Detect which cell encompasses the target text, then output its [x, y] center coordinate. 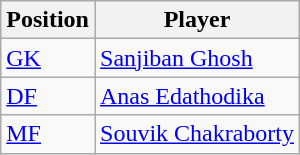
Souvik Chakraborty [196, 134]
Position [48, 20]
Anas Edathodika [196, 96]
DF [48, 96]
Player [196, 20]
Sanjiban Ghosh [196, 58]
GK [48, 58]
MF [48, 134]
